Provide the (X, Y) coordinate of the cell's center where the given text is located.  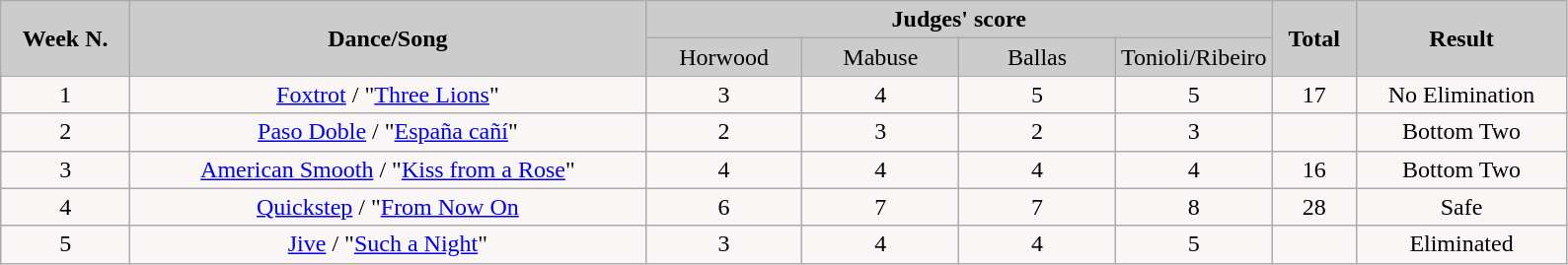
Paso Doble / "España cañí" (389, 132)
Result (1461, 38)
8 (1194, 207)
Foxtrot / "Three Lions" (389, 95)
Quickstep / "From Now On (389, 207)
Ballas (1038, 57)
Dance/Song (389, 38)
American Smooth / "Kiss from a Rose" (389, 169)
Horwood (724, 57)
Tonioli/Ribeiro (1194, 57)
Jive / "Such a Night" (389, 244)
28 (1314, 207)
6 (724, 207)
16 (1314, 169)
1 (65, 95)
No Elimination (1461, 95)
Week N. (65, 38)
Eliminated (1461, 244)
Mabuse (880, 57)
17 (1314, 95)
Safe (1461, 207)
Judges' score (959, 20)
Total (1314, 38)
